Scan for the cell matching the given text and deliver its (X, Y) coordinate at center. 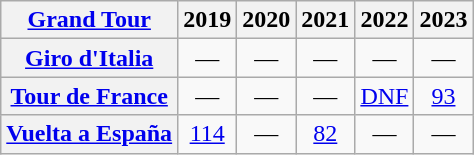
Giro d'Italia (90, 58)
2020 (266, 20)
114 (208, 134)
Grand Tour (90, 20)
2019 (208, 20)
DNF (384, 96)
82 (326, 134)
93 (444, 96)
2021 (326, 20)
Tour de France (90, 96)
Vuelta a España (90, 134)
2022 (384, 20)
2023 (444, 20)
